Output the (X, Y) coordinate of the center of the cell containing the given text.  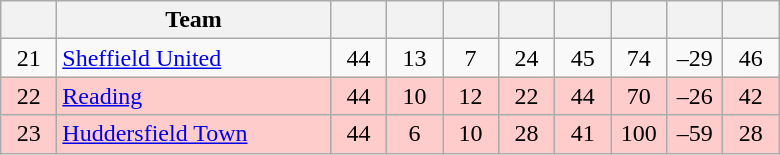
23 (29, 134)
–26 (695, 96)
100 (639, 134)
42 (751, 96)
Team (194, 20)
Huddersfield Town (194, 134)
–59 (695, 134)
Sheffield United (194, 58)
74 (639, 58)
7 (470, 58)
41 (583, 134)
45 (583, 58)
13 (414, 58)
70 (639, 96)
24 (527, 58)
12 (470, 96)
21 (29, 58)
–29 (695, 58)
Reading (194, 96)
46 (751, 58)
6 (414, 134)
